Search for the cell housing the specified text and yield its (x, y) center coordinate. 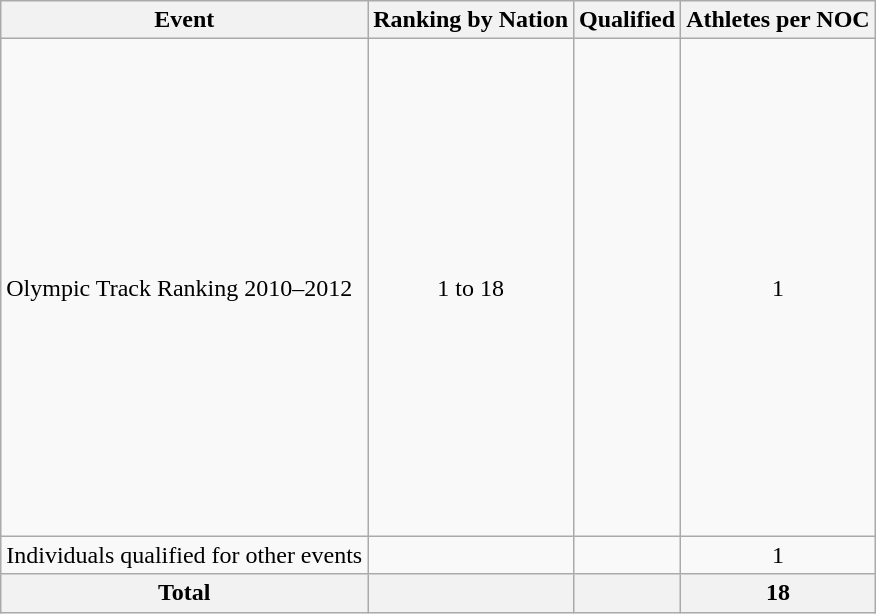
1 to 18 (471, 288)
Total (184, 593)
18 (778, 593)
Athletes per NOC (778, 20)
Event (184, 20)
Olympic Track Ranking 2010–2012 (184, 288)
Individuals qualified for other events (184, 555)
Ranking by Nation (471, 20)
Qualified (628, 20)
